Extract the (X, Y) coordinate from the center of the cell holding the provided text.  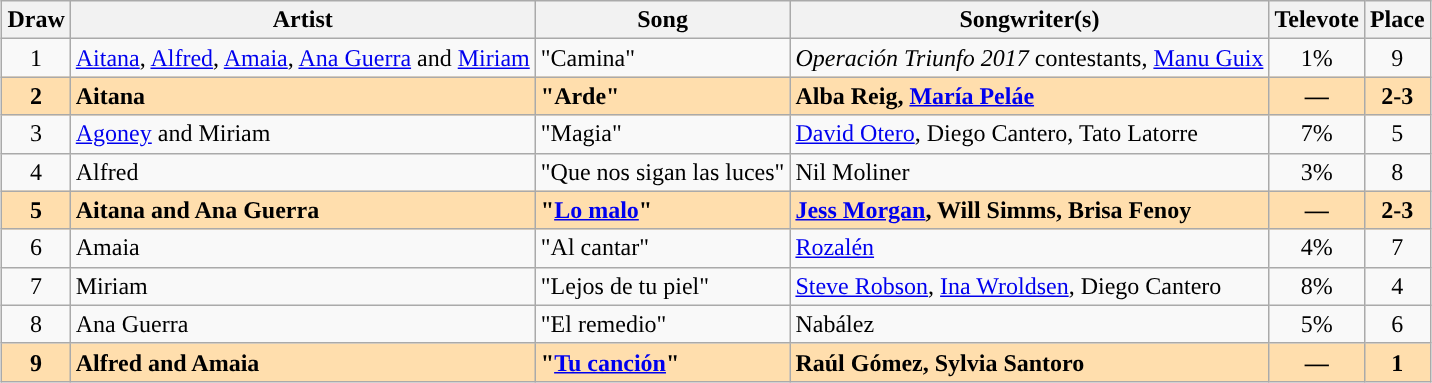
Agoney and Miriam (302, 134)
2 (36, 96)
"Que nos sigan las luces" (662, 172)
"Lo malo" (662, 210)
Nabález (1030, 324)
Alba Reig, María Peláe (1030, 96)
"Arde" (662, 96)
Alfred (302, 172)
5% (1316, 324)
4% (1316, 248)
Operación Triunfo 2017 contestants, Manu Guix (1030, 58)
Televote (1316, 20)
Draw (36, 20)
Raúl Gómez, Sylvia Santoro (1030, 362)
8% (1316, 286)
"Camina" (662, 58)
Alfred and Amaia (302, 362)
Nil Moliner (1030, 172)
Artist (302, 20)
3% (1316, 172)
"Tu canción" (662, 362)
"Lejos de tu piel" (662, 286)
"Magia" (662, 134)
Miriam (302, 286)
1% (1316, 58)
Rozalén (1030, 248)
7% (1316, 134)
Steve Robson, Ina Wroldsen, Diego Cantero (1030, 286)
"El remedio" (662, 324)
3 (36, 134)
Aitana, Alfred, Amaia, Ana Guerra and Miriam (302, 58)
Songwriter(s) (1030, 20)
Jess Morgan, Will Simms, Brisa Fenoy (1030, 210)
Ana Guerra (302, 324)
Place (1397, 20)
David Otero, Diego Cantero, Tato Latorre (1030, 134)
Song (662, 20)
Aitana (302, 96)
"Al cantar" (662, 248)
Aitana and Ana Guerra (302, 210)
Amaia (302, 248)
